Scan for the cell matching the given text and deliver its (x, y) coordinate at center. 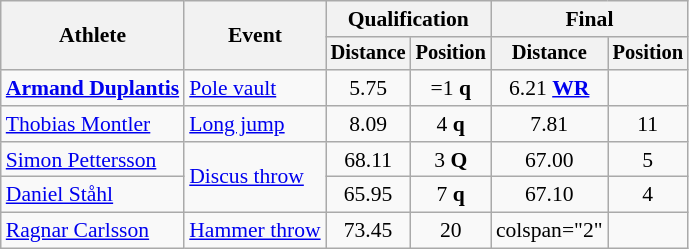
11 (648, 124)
67.10 (550, 195)
Discus throw (254, 178)
6.21 WR (550, 88)
Hammer throw (254, 231)
73.45 (368, 231)
4 (648, 195)
Daniel Ståhl (92, 195)
Athlete (92, 36)
Simon Pettersson (92, 160)
67.00 (550, 160)
4 q (451, 124)
Pole vault (254, 88)
7 q (451, 195)
Ragnar Carlsson (92, 231)
Event (254, 36)
3 Q (451, 160)
8.09 (368, 124)
colspan="2" (550, 231)
Long jump (254, 124)
7.81 (550, 124)
Thobias Montler (92, 124)
20 (451, 231)
Armand Duplantis (92, 88)
68.11 (368, 160)
65.95 (368, 195)
=1 q (451, 88)
5.75 (368, 88)
5 (648, 160)
Final (590, 19)
Qualification (408, 19)
